Locate the cell with the specified text and output its [x, y] center coordinate. 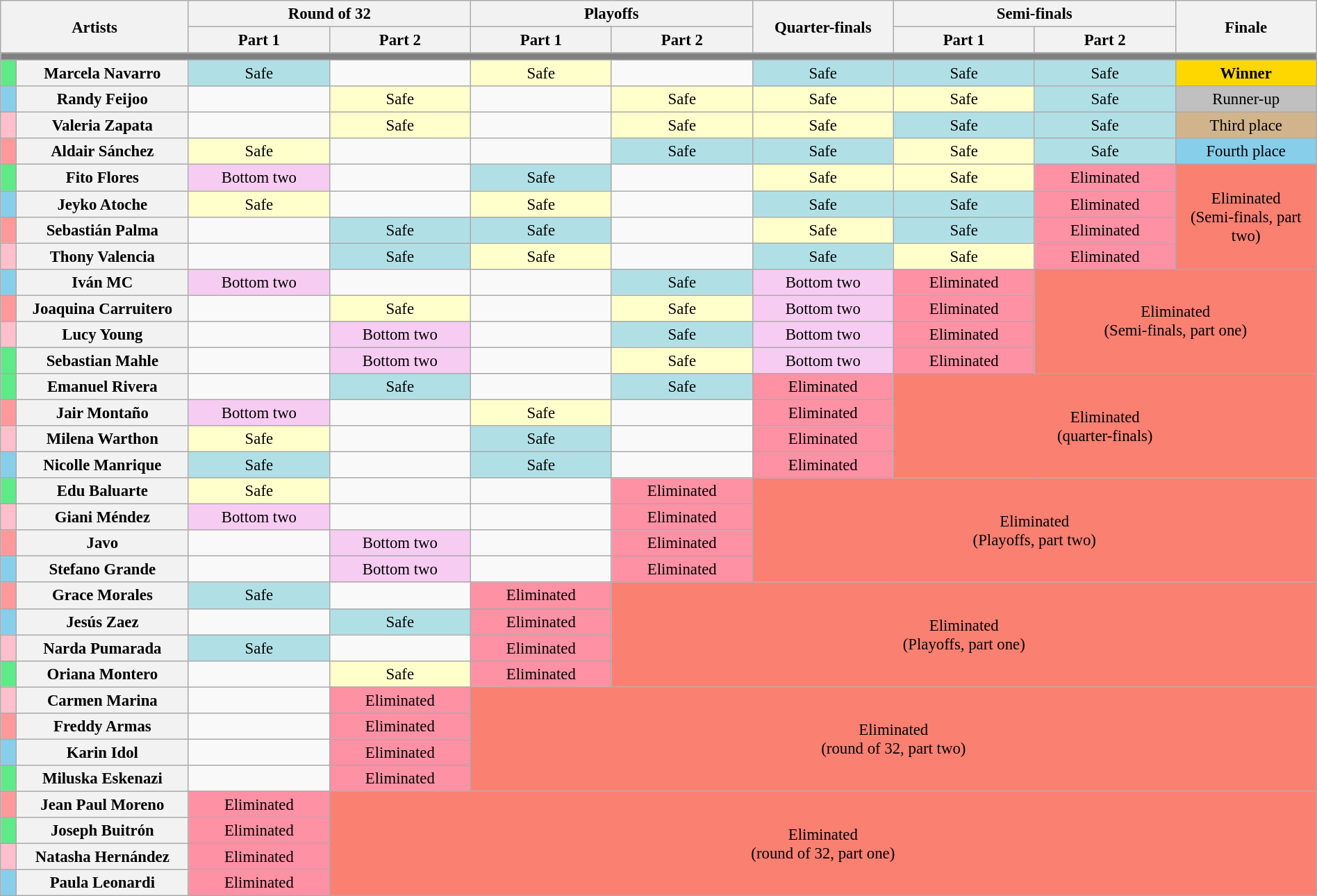
Carmen Marina [102, 700]
Nicolle Manrique [102, 465]
Quarter-finals [822, 26]
Miluska Eskenazi [102, 779]
Runner-up [1246, 99]
Iván MC [102, 282]
Narda Pumarada [102, 648]
Eliminated(round of 32, part one) [822, 843]
Joaquina Carruitero [102, 308]
Marcela Navarro [102, 74]
Jesús Zaez [102, 622]
Stefano Grande [102, 570]
Joseph Buitrón [102, 831]
Karin Idol [102, 752]
Jair Montaño [102, 413]
Freddy Armas [102, 727]
Eliminated(round of 32, part two) [893, 739]
Valeria Zapata [102, 126]
Eliminated(Semi-finals, part one) [1175, 321]
Sebastián Palma [102, 230]
Emanuel Rivera [102, 387]
Eliminated(Playoffs, part two) [1034, 530]
Sebastian Mahle [102, 360]
Randy Feijoo [102, 99]
Fito Flores [102, 178]
Jean Paul Moreno [102, 804]
Grace Morales [102, 596]
Third place [1246, 126]
Oriana Montero [102, 674]
Jeyko Atoche [102, 204]
Lucy Young [102, 335]
Winner [1246, 74]
Natasha Hernández [102, 857]
Eliminated(Playoffs, part one) [964, 635]
Semi-finals [1034, 14]
Paula Leonardi [102, 883]
Round of 32 [329, 14]
Aldair Sánchez [102, 152]
Finale [1246, 26]
Eliminated(quarter-finals) [1104, 426]
Giani Méndez [102, 517]
Fourth place [1246, 152]
Milena Warthon [102, 439]
Artists [94, 26]
Javo [102, 543]
Thony Valencia [102, 256]
Edu Baluarte [102, 491]
Playoffs [611, 14]
Eliminated(Semi-finals, part two) [1246, 217]
